Scan for the cell matching the given text and deliver its (X, Y) coordinate at center. 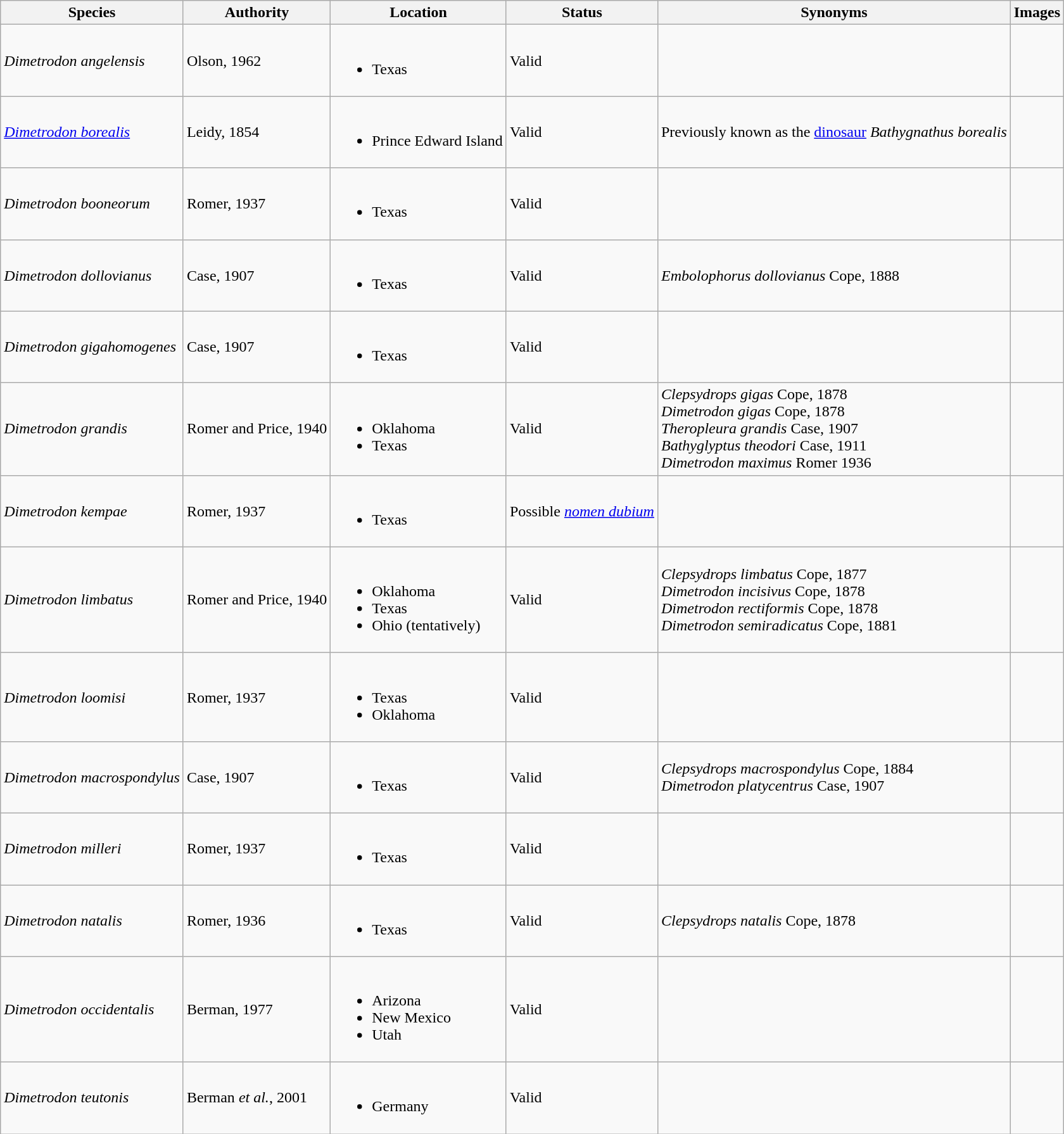
Dimetrodon teutonis (92, 1099)
Dimetrodon grandis (92, 429)
Possible nomen dubium (581, 511)
Dimetrodon kempae (92, 511)
Species (92, 13)
Images (1037, 13)
Germany (419, 1099)
TexasOklahoma (419, 697)
Romer, 1936 (256, 920)
OklahomaTexas (419, 429)
Berman et al., 2001 (256, 1099)
Dimetrodon borealis (92, 132)
Dimetrodon macrospondylus (92, 777)
Olson, 1962 (256, 61)
Dimetrodon angelensis (92, 61)
Location (419, 13)
Leidy, 1854 (256, 132)
Embolophorus dollovianus Cope, 1888 (833, 275)
Clepsydrops macrospondylus Cope, 1884 Dimetrodon platycentrus Case, 1907 (833, 777)
OklahomaTexasOhio (tentatively) (419, 599)
Clepsydrops limbatus Cope, 1877 Dimetrodon incisivus Cope, 1878 Dimetrodon rectiformis Cope, 1878 Dimetrodon semiradicatus Cope, 1881 (833, 599)
Dimetrodon booneorum (92, 204)
Dimetrodon natalis (92, 920)
Dimetrodon limbatus (92, 599)
Berman, 1977 (256, 1010)
Authority (256, 13)
Synonyms (833, 13)
Prince Edward Island (419, 132)
Dimetrodon milleri (92, 849)
Previously known as the dinosaur Bathygnathus borealis (833, 132)
Dimetrodon gigahomogenes (92, 347)
Clepsydrops natalis Cope, 1878 (833, 920)
Dimetrodon dollovianus (92, 275)
Dimetrodon loomisi (92, 697)
ArizonaNew MexicoUtah (419, 1010)
Status (581, 13)
Dimetrodon occidentalis (92, 1010)
